Output the (X, Y) coordinate of the center of the cell containing the given text.  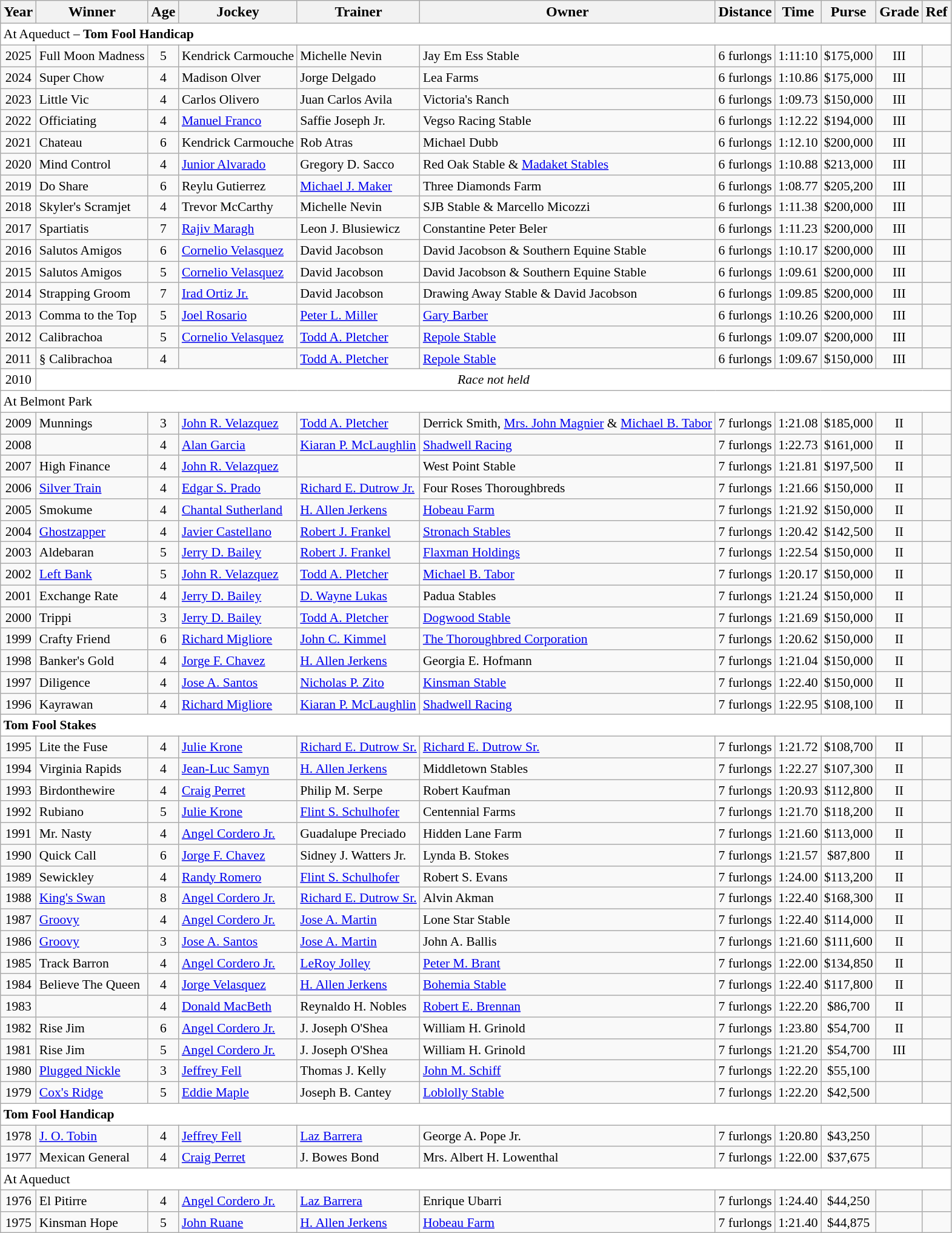
1:21.70 (797, 812)
Vegso Racing Stable (567, 121)
2020 (18, 164)
Jean-Luc Samyn (238, 769)
Skyler's Scramjet (92, 207)
$42,500 (848, 1092)
LeRoy Jolley (359, 963)
1:11:10 (797, 56)
Robert Kaufman (567, 790)
$168,300 (848, 898)
1996 (18, 704)
2023 (18, 99)
$134,850 (848, 963)
Robert E. Brennan (567, 1006)
$185,000 (848, 423)
2007 (18, 466)
Tom Fool Handicap (476, 1114)
1:09.85 (797, 293)
1:10.17 (797, 250)
Leon J. Blusiewicz (359, 229)
2004 (18, 531)
1:22.54 (797, 553)
2016 (18, 250)
$86,700 (848, 1006)
$113,200 (848, 877)
1:22.27 (797, 769)
1978 (18, 1136)
Eddie Maple (238, 1092)
Michael B. Tabor (567, 574)
Hidden Lane Farm (567, 834)
2015 (18, 272)
1977 (18, 1157)
Quick Call (92, 855)
1:21.92 (797, 510)
1:21.04 (797, 661)
Constantine Peter Beler (567, 229)
2010 (18, 380)
Munnings (92, 423)
Aldebaran (92, 553)
Calibrachoa (92, 337)
Left Bank (92, 574)
Padua Stables (567, 596)
Joseph B. Cantey (359, 1092)
Rajiv Maragh (238, 229)
2024 (18, 78)
1988 (18, 898)
Ref (937, 12)
1994 (18, 769)
Jorge Delgado (359, 78)
Philip M. Serpe (359, 790)
Diligence (92, 683)
1:24.40 (797, 1201)
1:20.80 (797, 1136)
Manuel Franco (238, 121)
Winner (92, 12)
2013 (18, 315)
Peter L. Miller (359, 315)
Rubiano (92, 812)
Smokume (92, 510)
2025 (18, 56)
Saffie Joseph Jr. (359, 121)
Silver Train (92, 488)
$118,200 (848, 812)
Mind Control (92, 164)
$113,000 (848, 834)
Stronach Stables (567, 531)
1:21.24 (797, 596)
1998 (18, 661)
Chantal Sutherland (238, 510)
Peter M. Brant (567, 963)
Exchange Rate (92, 596)
$108,100 (848, 704)
Carlos Olivero (238, 99)
2014 (18, 293)
1:22.73 (797, 445)
Randy Romero (238, 877)
The Thoroughbred Corporation (567, 639)
Madison Olver (238, 78)
2002 (18, 574)
Jockey (238, 12)
2000 (18, 618)
8 (164, 898)
1990 (18, 855)
Edgar S. Prado (238, 488)
Birdonthewire (92, 790)
D. Wayne Lukas (359, 596)
1:20.93 (797, 790)
§ Calibrachoa (92, 358)
At Aqueduct (476, 1179)
Mexican General (92, 1157)
2011 (18, 358)
Cox's Ridge (92, 1092)
2012 (18, 337)
Drawing Away Stable & David Jacobson (567, 293)
2018 (18, 207)
Believe The Queen (92, 984)
Year (18, 12)
Reynaldo H. Nobles (359, 1006)
Age (164, 12)
Irad Ortiz Jr. (238, 293)
1:24.00 (797, 877)
1999 (18, 639)
$111,600 (848, 941)
1985 (18, 963)
$161,000 (848, 445)
1982 (18, 1028)
Alvin Akman (567, 898)
1991 (18, 834)
Kinsman Stable (567, 683)
1981 (18, 1049)
1987 (18, 920)
Richard E. Dutrow Jr. (359, 488)
Sidney J. Watters Jr. (359, 855)
1:22.95 (797, 704)
1:09.07 (797, 337)
$55,100 (848, 1071)
1:08.77 (797, 185)
West Point Stable (567, 466)
1:21.57 (797, 855)
1995 (18, 747)
Rob Atras (359, 142)
El Pitirre (92, 1201)
1:09.73 (797, 99)
Guadalupe Preciado (359, 834)
1:21.72 (797, 747)
1:10.26 (797, 315)
Trevor McCarthy (238, 207)
1:09.61 (797, 272)
George A. Pope Jr. (567, 1136)
$213,000 (848, 164)
1:21.20 (797, 1049)
Gary Barber (567, 315)
Virginia Rapids (92, 769)
Michael J. Maker (359, 185)
2006 (18, 488)
Kayrawan (92, 704)
Three Diamonds Farm (567, 185)
Strapping Groom (92, 293)
Robert S. Evans (567, 877)
$44,250 (848, 1201)
Alan Garcia (238, 445)
Joel Rosario (238, 315)
Lone Star Stable (567, 920)
At Belmont Park (476, 401)
Full Moon Madness (92, 56)
Mr. Nasty (92, 834)
Officiating (92, 121)
1980 (18, 1071)
1:10.88 (797, 164)
$194,000 (848, 121)
$117,800 (848, 984)
1:20.62 (797, 639)
2008 (18, 445)
2017 (18, 229)
Tom Fool Stakes (476, 726)
Do Share (92, 185)
Track Barron (92, 963)
1:12.22 (797, 121)
Trippi (92, 618)
Crafty Friend (92, 639)
Gregory D. Sacco (359, 164)
Four Roses Thoroughbreds (567, 488)
Reylu Gutierrez (238, 185)
1979 (18, 1092)
2001 (18, 596)
$107,300 (848, 769)
Nicholas P. Zito (359, 683)
Flaxman Holdings (567, 553)
Georgia E. Hofmann (567, 661)
Lea Farms (567, 78)
1:11.38 (797, 207)
$142,500 (848, 531)
Lite the Fuse (92, 747)
1976 (18, 1201)
Time (797, 12)
$197,500 (848, 466)
Mrs. Albert H. Lowenthal (567, 1157)
Junior Alvarado (238, 164)
Centennial Farms (567, 812)
1:21.66 (797, 488)
Distance (745, 12)
At Aqueduct – Tom Fool Handicap (476, 35)
1:20.17 (797, 574)
John M. Schiff (567, 1071)
Red Oak Stable & Madaket Stables (567, 164)
Sewickley (92, 877)
SJB Stable & Marcello Micozzi (567, 207)
1:21.40 (797, 1222)
Spartiatis (92, 229)
Thomas J. Kelly (359, 1071)
1993 (18, 790)
1997 (18, 683)
1975 (18, 1222)
2009 (18, 423)
2021 (18, 142)
1989 (18, 877)
1986 (18, 941)
Middletown Stables (567, 769)
Dogwood Stable (567, 618)
Donald MacBeth (238, 1006)
Comma to the Top (92, 315)
$108,700 (848, 747)
Javier Castellano (238, 531)
Plugged Nickle (92, 1071)
Little Vic (92, 99)
1:09.67 (797, 358)
Jorge Velasquez (238, 984)
Juan Carlos Avila (359, 99)
1:12.10 (797, 142)
$114,000 (848, 920)
1:20.42 (797, 531)
J. O. Tobin (92, 1136)
Bohemia Stable (567, 984)
Loblolly Stable (567, 1092)
$43,250 (848, 1136)
High Finance (92, 466)
2005 (18, 510)
J. Bowes Bond (359, 1157)
$37,675 (848, 1157)
Jay Em Ess Stable (567, 56)
John Ruane (238, 1222)
Michael Dubb (567, 142)
Purse (848, 12)
1:23.80 (797, 1028)
Owner (567, 12)
$87,800 (848, 855)
$44,875 (848, 1222)
1992 (18, 812)
Derrick Smith, Mrs. John Magnier & Michael B. Tabor (567, 423)
1:21.69 (797, 618)
Super Chow (92, 78)
1:11.23 (797, 229)
1:21.08 (797, 423)
Race not held (493, 380)
Enrique Ubarri (567, 1201)
2022 (18, 121)
$112,800 (848, 790)
John C. Kimmel (359, 639)
Lynda B. Stokes (567, 855)
1984 (18, 984)
Kinsman Hope (92, 1222)
Chateau (92, 142)
1:21.81 (797, 466)
1983 (18, 1006)
2019 (18, 185)
Grade (899, 12)
Ghostzapper (92, 531)
$205,200 (848, 185)
Trainer (359, 12)
Banker's Gold (92, 661)
2003 (18, 553)
Victoria's Ranch (567, 99)
John A. Ballis (567, 941)
1:10.86 (797, 78)
King's Swan (92, 898)
